Scan for the cell matching the given text and deliver its (X, Y) coordinate at center. 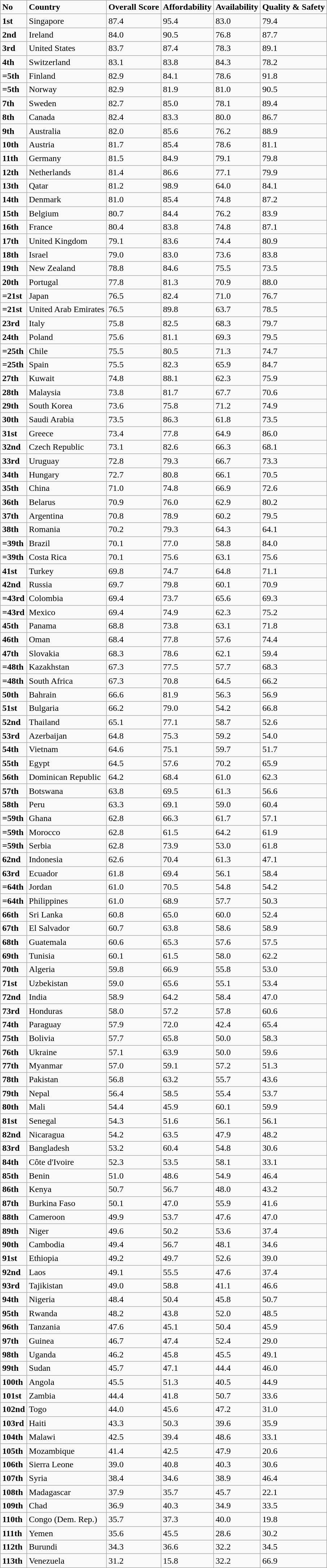
35.9 (293, 1423)
64.9 (237, 433)
72.6 (293, 488)
48.0 (237, 1189)
59.9 (293, 1107)
89.4 (293, 103)
75.3 (187, 736)
66.8 (293, 708)
73.9 (187, 846)
45.1 (187, 1327)
68.9 (187, 901)
39.4 (187, 1437)
55.5 (187, 1272)
87.7 (293, 35)
Germany (67, 158)
Chad (67, 1506)
55.1 (237, 983)
United Arab Emirates (67, 310)
46.0 (293, 1368)
80.9 (293, 241)
Norway (67, 90)
Belarus (67, 502)
Bulgaria (67, 708)
53.5 (187, 1162)
Azerbaijan (67, 736)
88.0 (293, 282)
77.0 (187, 543)
Affordability (187, 7)
95th (14, 1313)
81.3 (187, 282)
Tanzania (67, 1327)
Algeria (67, 969)
57.5 (293, 942)
Sudan (67, 1368)
61.7 (237, 818)
Saudi Arabia (67, 420)
South Africa (67, 681)
62.9 (237, 502)
Venezuela (67, 1561)
37.9 (134, 1492)
Syria (67, 1478)
73.7 (187, 598)
Ecuador (67, 873)
41.8 (187, 1396)
63.3 (134, 804)
Vietnam (67, 750)
48.1 (237, 1244)
71.1 (293, 571)
29.0 (293, 1341)
83.6 (187, 241)
80.0 (237, 117)
55.4 (237, 1093)
7th (14, 103)
86.3 (187, 420)
Côte d'Ivoire (67, 1162)
76th (14, 1052)
Mali (67, 1107)
60.8 (134, 915)
86.0 (293, 433)
96th (14, 1327)
69th (14, 956)
76.0 (187, 502)
33.6 (293, 1396)
58.7 (237, 722)
Senegal (67, 1121)
59.6 (293, 1052)
84.6 (187, 268)
Spain (67, 364)
58.5 (187, 1093)
71st (14, 983)
64.3 (237, 530)
62.6 (134, 860)
33rd (14, 461)
53.2 (134, 1148)
82.0 (134, 131)
38th (14, 530)
60.7 (134, 928)
Netherlands (67, 172)
35.6 (134, 1533)
Niger (67, 1231)
49.7 (187, 1258)
44.9 (293, 1382)
30th (14, 420)
Uruguay (67, 461)
82nd (14, 1135)
68th (14, 942)
Myanmar (67, 1066)
73rd (14, 1011)
44.0 (134, 1409)
Portugal (67, 282)
48.5 (293, 1313)
106th (14, 1464)
Guatemala (67, 942)
102nd (14, 1409)
71.3 (237, 351)
50th (14, 695)
1st (14, 21)
29th (14, 406)
41.4 (134, 1451)
63.9 (187, 1052)
56.3 (237, 695)
79.9 (293, 172)
78.5 (293, 310)
28th (14, 392)
100th (14, 1382)
38.9 (237, 1478)
Cameroon (67, 1217)
11th (14, 158)
15.8 (187, 1561)
81.2 (134, 186)
Tajikistan (67, 1286)
78.8 (134, 268)
80.8 (187, 475)
71.8 (293, 626)
China (67, 488)
65.8 (187, 1038)
66.1 (237, 475)
50.2 (187, 1231)
Cambodia (67, 1244)
83.7 (134, 48)
Thailand (67, 722)
73.1 (134, 447)
43.8 (187, 1313)
19th (14, 268)
Belgium (67, 213)
80th (14, 1107)
31.0 (293, 1409)
80.5 (187, 351)
32nd (14, 447)
Malawi (67, 1437)
66th (14, 915)
Madagascar (67, 1492)
Colombia (67, 598)
60.2 (237, 516)
22.1 (293, 1492)
75th (14, 1038)
79.4 (293, 21)
68.1 (293, 447)
76.8 (237, 35)
Argentina (67, 516)
55.9 (237, 1203)
59.8 (134, 969)
51.7 (293, 750)
49.9 (134, 1217)
27th (14, 378)
Greece (67, 433)
54.0 (293, 736)
Ukraine (67, 1052)
65.1 (134, 722)
87.1 (293, 227)
69.7 (134, 584)
18th (14, 255)
Denmark (67, 200)
65.4 (293, 1024)
46.6 (293, 1286)
54.3 (134, 1121)
Benin (67, 1176)
3rd (14, 48)
Panama (67, 626)
91st (14, 1258)
72.7 (134, 475)
46th (14, 640)
El Salvador (67, 928)
54.4 (134, 1107)
14th (14, 200)
9th (14, 131)
Finland (67, 76)
72.8 (134, 461)
78.2 (293, 62)
89.8 (187, 310)
15th (14, 213)
Bahrain (67, 695)
73.4 (134, 433)
Haiti (67, 1423)
Israel (67, 255)
4th (14, 62)
Rwanda (67, 1313)
Pakistan (67, 1080)
52nd (14, 722)
Austria (67, 144)
United Kingdom (67, 241)
France (67, 227)
55.8 (237, 969)
Brazil (67, 543)
Honduras (67, 1011)
34.3 (134, 1547)
45.6 (187, 1409)
56.4 (134, 1093)
64.1 (293, 530)
40.0 (237, 1520)
75.9 (293, 378)
Jordan (67, 887)
India (67, 997)
63.5 (187, 1135)
86th (14, 1189)
56.8 (134, 1080)
Indonesia (67, 860)
59.1 (187, 1066)
34th (14, 475)
77.5 (187, 667)
78.1 (237, 103)
73.3 (293, 461)
Country (67, 7)
Sri Lanka (67, 915)
89.1 (293, 48)
101st (14, 1396)
82.6 (187, 447)
47.4 (187, 1341)
52.3 (134, 1162)
Kuwait (67, 378)
69.8 (134, 571)
79th (14, 1093)
Switzerland (67, 62)
65.0 (187, 915)
Mozambique (67, 1451)
Ireland (67, 35)
67.7 (237, 392)
56.9 (293, 695)
19.8 (293, 1520)
58.6 (237, 928)
8th (14, 117)
57.9 (134, 1024)
43.6 (293, 1080)
59.7 (237, 750)
53.4 (293, 983)
87th (14, 1203)
41.1 (237, 1286)
31.2 (134, 1561)
94th (14, 1300)
Mexico (67, 612)
48.4 (134, 1300)
Hungary (67, 475)
41st (14, 571)
Laos (67, 1272)
Australia (67, 131)
43.3 (134, 1423)
61.9 (293, 832)
30.2 (293, 1533)
Kazakhstan (67, 667)
Bolivia (67, 1038)
70.4 (187, 860)
Egypt (67, 763)
36.9 (134, 1506)
Morocco (67, 832)
Quality & Safety (293, 7)
110th (14, 1520)
Philippines (67, 901)
42nd (14, 584)
36th (14, 502)
87.2 (293, 200)
Paraguay (67, 1024)
No (14, 7)
Nigeria (67, 1300)
Uganda (67, 1355)
86.7 (293, 117)
84.3 (237, 62)
Guinea (67, 1341)
20.6 (293, 1451)
80.4 (134, 227)
34.9 (237, 1506)
95.4 (187, 21)
67th (14, 928)
35th (14, 488)
88.1 (187, 378)
Angola (67, 1382)
Sierra Leone (67, 1464)
52.0 (237, 1313)
79.7 (293, 323)
91.8 (293, 76)
63.7 (237, 310)
82.5 (187, 323)
Dominican Republic (67, 777)
80.7 (134, 213)
53.6 (237, 1231)
10th (14, 144)
58.1 (237, 1162)
59.2 (237, 736)
58th (14, 804)
Turkey (67, 571)
New Zealand (67, 268)
37.3 (187, 1520)
28.6 (237, 1533)
83.1 (134, 62)
Nepal (67, 1093)
Zambia (67, 1396)
65.3 (187, 942)
68.8 (134, 626)
108th (14, 1492)
Tunisia (67, 956)
Congo (Dem. Rep.) (67, 1520)
77th (14, 1066)
39.6 (237, 1423)
111th (14, 1533)
53rd (14, 736)
South Korea (67, 406)
103rd (14, 1423)
81st (14, 1121)
Oman (67, 640)
34.5 (293, 1547)
54th (14, 750)
Malaysia (67, 392)
Costa Rica (67, 557)
81.4 (134, 172)
Slovakia (67, 653)
75.1 (187, 750)
57th (14, 791)
57.0 (134, 1066)
47.2 (237, 1409)
82.3 (187, 364)
112th (14, 1547)
70.6 (293, 392)
49.2 (134, 1258)
84.7 (293, 364)
51.0 (134, 1176)
55.7 (237, 1080)
42.4 (237, 1024)
85.6 (187, 131)
113th (14, 1561)
84.9 (187, 158)
71.2 (237, 406)
50.1 (134, 1203)
56.6 (293, 791)
51st (14, 708)
Italy (67, 323)
Availability (237, 7)
109th (14, 1506)
Serbia (67, 846)
66.6 (134, 695)
Ghana (67, 818)
16th (14, 227)
Botswana (67, 791)
78.3 (237, 48)
63.2 (187, 1080)
62nd (14, 860)
36.6 (187, 1547)
Japan (67, 296)
Overall Score (134, 7)
107th (14, 1478)
57.8 (237, 1011)
Peru (67, 804)
81.5 (134, 158)
83.9 (293, 213)
Chile (67, 351)
51.6 (187, 1121)
31st (14, 433)
23rd (14, 323)
20th (14, 282)
Canada (67, 117)
98th (14, 1355)
Qatar (67, 186)
Burkina Faso (67, 1203)
62.1 (237, 653)
69.5 (187, 791)
84th (14, 1162)
55th (14, 763)
54.9 (237, 1176)
Czech Republic (67, 447)
United States (67, 48)
72.0 (187, 1024)
41.6 (293, 1203)
66.7 (237, 461)
49.4 (134, 1244)
85th (14, 1176)
82.7 (134, 103)
78th (14, 1080)
38.4 (134, 1478)
Romania (67, 530)
72nd (14, 997)
64.6 (134, 750)
37th (14, 516)
49.6 (134, 1231)
56th (14, 777)
Yemen (67, 1533)
86.6 (187, 172)
2nd (14, 35)
12th (14, 172)
62.2 (293, 956)
78.9 (187, 516)
85.0 (187, 103)
Poland (67, 337)
Sweden (67, 103)
Singapore (67, 21)
Kenya (67, 1189)
104th (14, 1437)
47th (14, 653)
76.7 (293, 296)
46.7 (134, 1341)
69.1 (187, 804)
98.9 (187, 186)
49.0 (134, 1286)
64.0 (237, 186)
80.2 (293, 502)
89th (14, 1231)
Burundi (67, 1547)
59.4 (293, 653)
88th (14, 1217)
75.2 (293, 612)
Bangladesh (67, 1148)
74th (14, 1024)
60.0 (237, 915)
99th (14, 1368)
13th (14, 186)
92nd (14, 1272)
46.2 (134, 1355)
45th (14, 626)
Uzbekistan (67, 983)
24th (14, 337)
40.8 (187, 1464)
40.5 (237, 1382)
63rd (14, 873)
Russia (67, 584)
17th (14, 241)
88.9 (293, 131)
Togo (67, 1409)
43.2 (293, 1189)
Nicaragua (67, 1135)
93rd (14, 1286)
97th (14, 1341)
33.5 (293, 1506)
58.3 (293, 1038)
Ethiopia (67, 1258)
70th (14, 969)
105th (14, 1451)
83.3 (187, 117)
83rd (14, 1148)
90th (14, 1244)
84.4 (187, 213)
